Determine the [X, Y] coordinate at the center of the cell enclosing the given text.  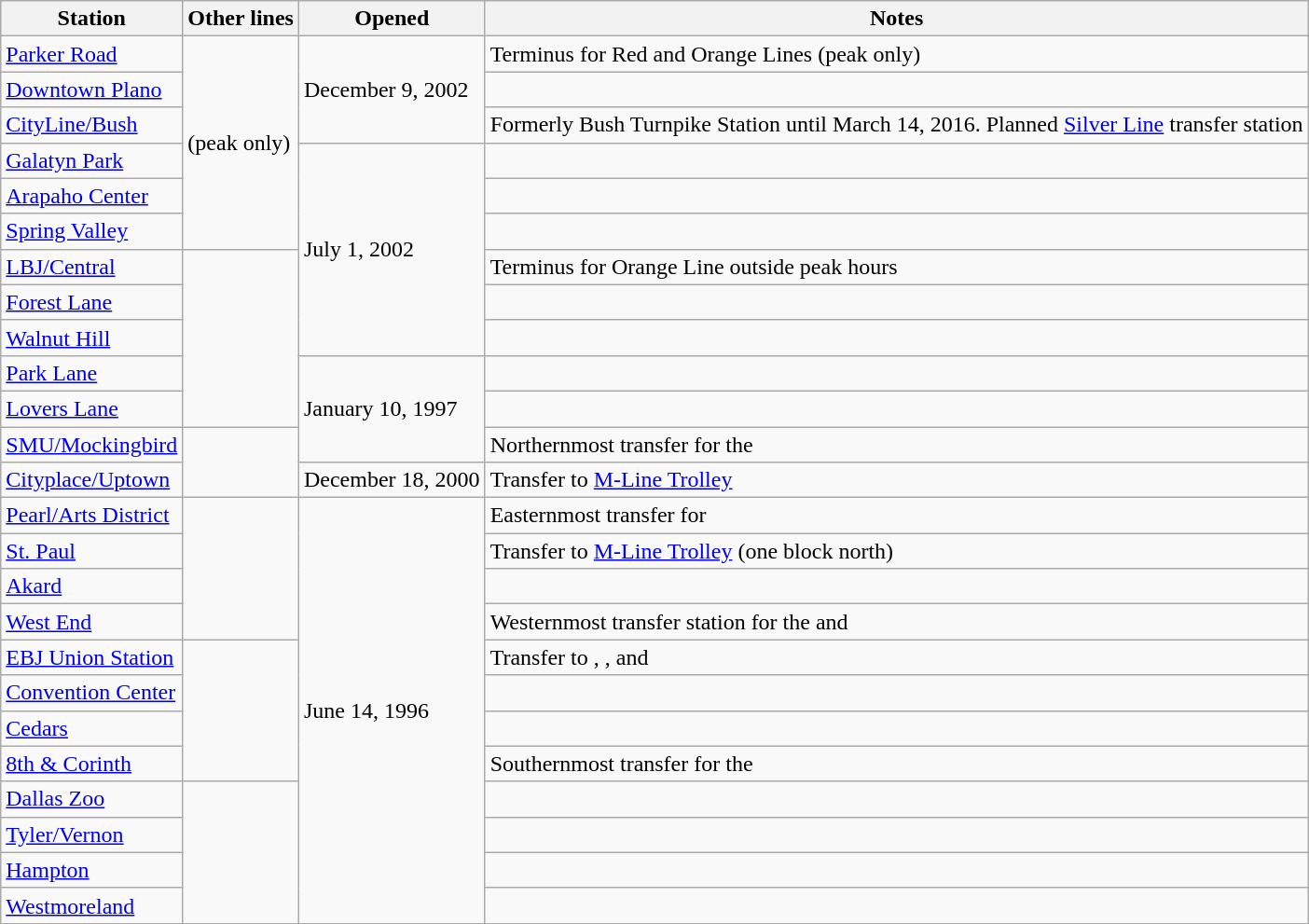
(peak only) [241, 143]
Tyler/Vernon [91, 834]
West End [91, 622]
January 10, 1997 [392, 408]
Lovers Lane [91, 408]
CityLine/Bush [91, 125]
Northernmost transfer for the [897, 445]
July 1, 2002 [392, 249]
Other lines [241, 19]
Terminus for Red and Orange Lines (peak only) [897, 54]
Transfer to , , and [897, 657]
Pearl/Arts District [91, 516]
Park Lane [91, 373]
LBJ/Central [91, 267]
Westmoreland [91, 905]
8th & Corinth [91, 764]
Hampton [91, 870]
Notes [897, 19]
June 14, 1996 [392, 710]
Galatyn Park [91, 160]
Station [91, 19]
Cedars [91, 728]
Easternmost transfer for [897, 516]
Convention Center [91, 693]
Parker Road [91, 54]
SMU/Mockingbird [91, 445]
Cityplace/Uptown [91, 480]
Arapaho Center [91, 196]
Transfer to M-Line Trolley [897, 480]
Southernmost transfer for the [897, 764]
Opened [392, 19]
Downtown Plano [91, 90]
EBJ Union Station [91, 657]
Forest Lane [91, 302]
December 18, 2000 [392, 480]
Westernmost transfer station for the and [897, 622]
Spring Valley [91, 231]
Transfer to M-Line Trolley (one block north) [897, 551]
December 9, 2002 [392, 90]
St. Paul [91, 551]
Terminus for Orange Line outside peak hours [897, 267]
Formerly Bush Turnpike Station until March 14, 2016. Planned Silver Line transfer station [897, 125]
Dallas Zoo [91, 799]
Walnut Hill [91, 338]
Akard [91, 586]
